Provide the (X, Y) coordinate of the cell's center where the given text is located.  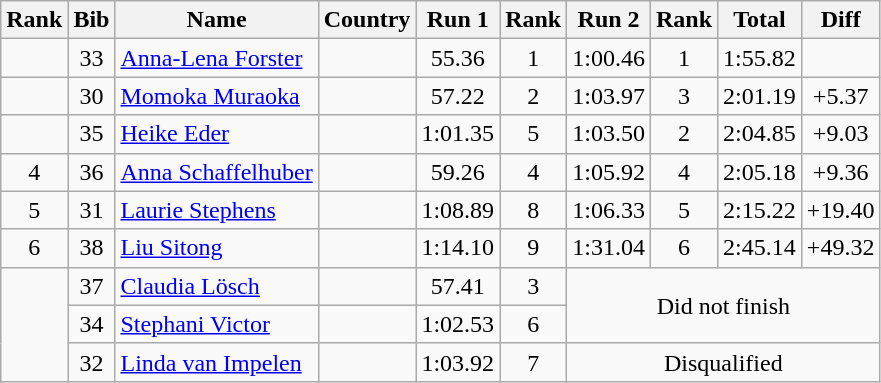
1:06.33 (609, 210)
+9.03 (840, 134)
Total (760, 20)
2:01.19 (760, 96)
Momoka Muraoka (216, 96)
32 (92, 362)
59.26 (458, 172)
2:05.18 (760, 172)
8 (534, 210)
1:00.46 (609, 58)
Disqualified (724, 362)
+5.37 (840, 96)
33 (92, 58)
1:55.82 (760, 58)
+49.32 (840, 248)
1:05.92 (609, 172)
36 (92, 172)
35 (92, 134)
Did not finish (724, 305)
55.36 (458, 58)
Anna Schaffelhuber (216, 172)
1:08.89 (458, 210)
1:03.50 (609, 134)
Anna-Lena Forster (216, 58)
Claudia Lösch (216, 286)
Stephani Victor (216, 324)
Linda van Impelen (216, 362)
Laurie Stephens (216, 210)
2:04.85 (760, 134)
Heike Eder (216, 134)
+9.36 (840, 172)
1:31.04 (609, 248)
Bib (92, 20)
38 (92, 248)
Name (216, 20)
1:01.35 (458, 134)
57.22 (458, 96)
2:15.22 (760, 210)
1:03.92 (458, 362)
1:03.97 (609, 96)
30 (92, 96)
+19.40 (840, 210)
7 (534, 362)
2:45.14 (760, 248)
34 (92, 324)
31 (92, 210)
1:14.10 (458, 248)
1:02.53 (458, 324)
Diff (840, 20)
Country (367, 20)
57.41 (458, 286)
Run 1 (458, 20)
Liu Sitong (216, 248)
37 (92, 286)
Run 2 (609, 20)
9 (534, 248)
